Detect which cell encompasses the target text, then output its (x, y) center coordinate. 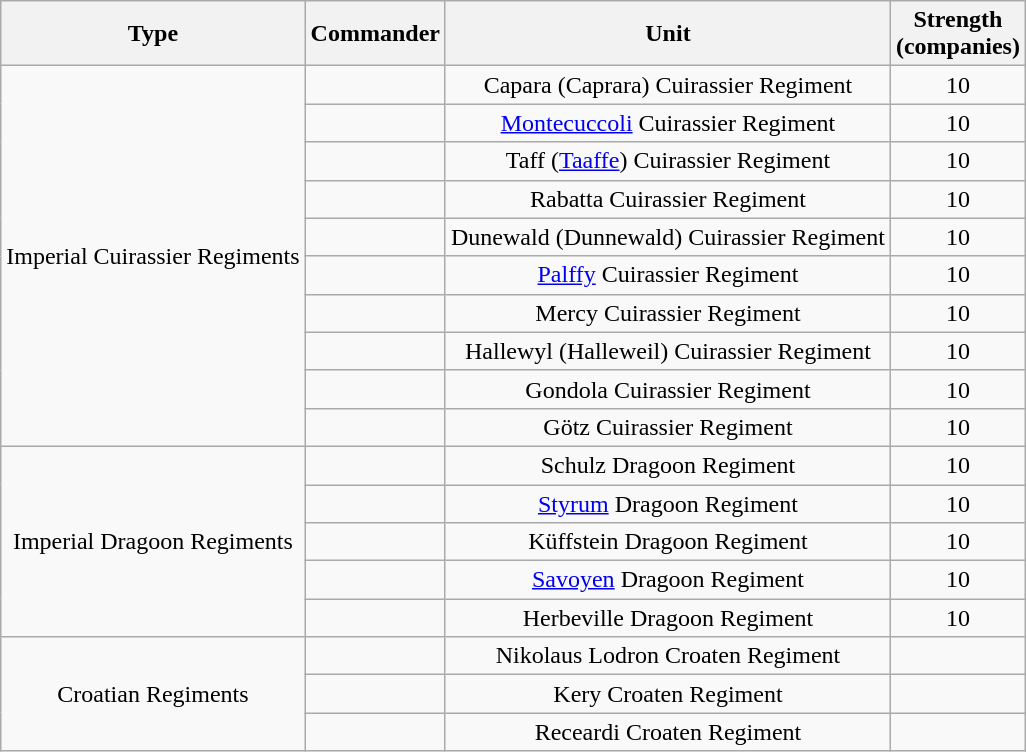
Styrum Dragoon Regiment (668, 503)
Capara (Caprara) Cuirassier Regiment (668, 85)
Palffy Cuirassier Regiment (668, 275)
Imperial Cuirassier Regiments (153, 256)
Taff (Taaffe) Cuirassier Regiment (668, 161)
Montecuccoli Cuirassier Regiment (668, 123)
Unit (668, 34)
Hallewyl (Halleweil) Cuirassier Regiment (668, 351)
Schulz Dragoon Regiment (668, 465)
Nikolaus Lodron Croaten Regiment (668, 656)
Strength(companies) (958, 34)
Dunewald (Dunnewald) Cuirassier Regiment (668, 237)
Gondola Cuirassier Regiment (668, 389)
Type (153, 34)
Rabatta Cuirassier Regiment (668, 199)
Savoyen Dragoon Regiment (668, 580)
Kery Croaten Regiment (668, 694)
Götz Cuirassier Regiment (668, 427)
Mercy Cuirassier Regiment (668, 313)
Receardi Croaten Regiment (668, 732)
Commander (375, 34)
Imperial Dragoon Regiments (153, 541)
Croatian Regiments (153, 694)
Herbeville Dragoon Regiment (668, 618)
Küffstein Dragoon Regiment (668, 542)
